Scan for the cell matching the given text and deliver its (X, Y) coordinate at center. 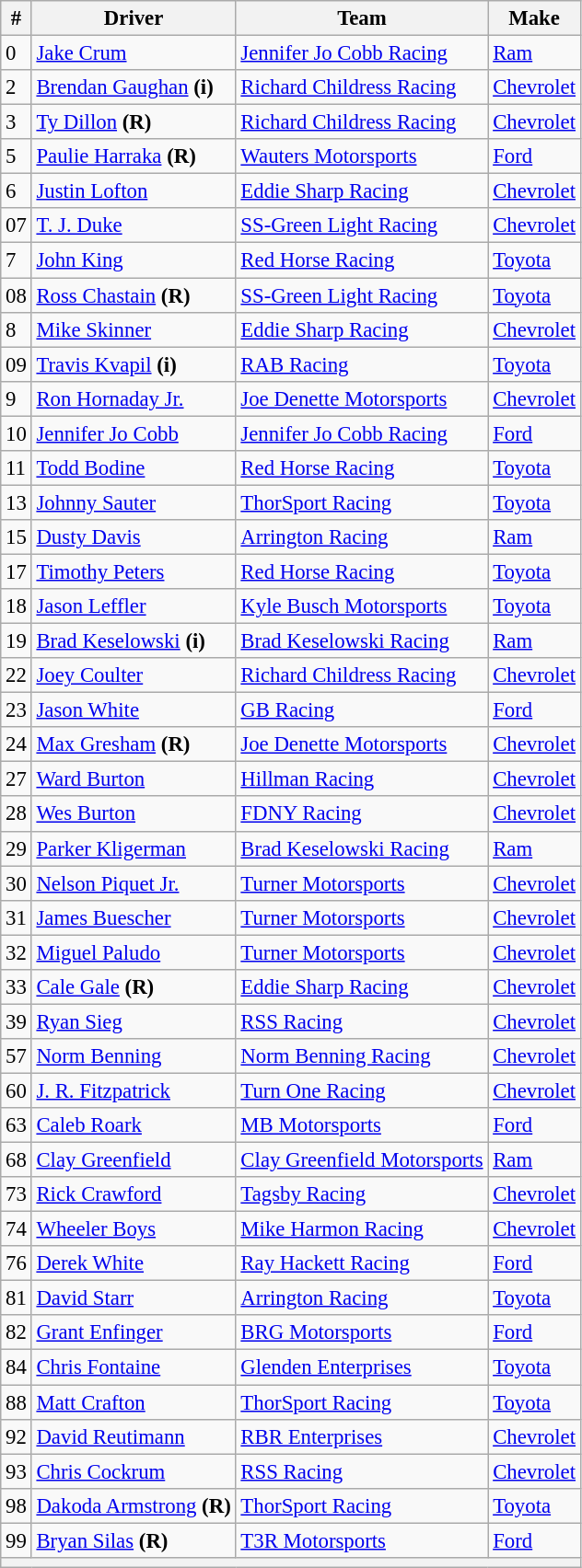
17 (17, 571)
Mike Skinner (134, 329)
32 (17, 952)
J. R. Fitzpatrick (134, 1090)
BRG Motorsports (362, 1333)
Ron Hornaday Jr. (134, 398)
Clay Greenfield Motorsports (362, 1160)
Hillman Racing (362, 779)
82 (17, 1333)
Clay Greenfield (134, 1160)
Jake Crum (134, 53)
# (17, 18)
MB Motorsports (362, 1125)
98 (17, 1505)
David Starr (134, 1298)
Chris Fontaine (134, 1367)
Travis Kvapil (i) (134, 364)
Driver (134, 18)
6 (17, 191)
Make (534, 18)
2 (17, 87)
Glenden Enterprises (362, 1367)
30 (17, 883)
Ray Hackett Racing (362, 1263)
Wauters Motorsports (362, 156)
8 (17, 329)
Johnny Sauter (134, 502)
Tagsby Racing (362, 1194)
David Reutimann (134, 1436)
Chris Cockrum (134, 1471)
Derek White (134, 1263)
33 (17, 987)
92 (17, 1436)
18 (17, 606)
0 (17, 53)
Joey Coulter (134, 675)
08 (17, 295)
Dakoda Armstrong (R) (134, 1505)
Matt Crafton (134, 1402)
68 (17, 1160)
Ty Dillon (R) (134, 122)
Brendan Gaughan (i) (134, 87)
15 (17, 537)
10 (17, 433)
88 (17, 1402)
Bryan Silas (R) (134, 1540)
Team (362, 18)
RAB Racing (362, 364)
Parker Kligerman (134, 848)
99 (17, 1540)
9 (17, 398)
29 (17, 848)
James Buescher (134, 917)
Ward Burton (134, 779)
Timothy Peters (134, 571)
74 (17, 1229)
Paulie Harraka (R) (134, 156)
FDNY Racing (362, 814)
24 (17, 744)
11 (17, 468)
7 (17, 260)
RBR Enterprises (362, 1436)
Wes Burton (134, 814)
Brad Keselowski (i) (134, 641)
Ryan Sieg (134, 1021)
73 (17, 1194)
Mike Harmon Racing (362, 1229)
Wheeler Boys (134, 1229)
Todd Bodine (134, 468)
T3R Motorsports (362, 1540)
Jason Leffler (134, 606)
19 (17, 641)
09 (17, 364)
27 (17, 779)
13 (17, 502)
22 (17, 675)
Dusty Davis (134, 537)
Max Gresham (R) (134, 744)
28 (17, 814)
GB Racing (362, 710)
Norm Benning (134, 1056)
23 (17, 710)
Caleb Roark (134, 1125)
Miguel Paludo (134, 952)
Grant Enfinger (134, 1333)
Nelson Piquet Jr. (134, 883)
07 (17, 225)
3 (17, 122)
60 (17, 1090)
John King (134, 260)
93 (17, 1471)
Cale Gale (R) (134, 987)
Justin Lofton (134, 191)
39 (17, 1021)
31 (17, 917)
5 (17, 156)
Ross Chastain (R) (134, 295)
Turn One Racing (362, 1090)
63 (17, 1125)
Norm Benning Racing (362, 1056)
Jason White (134, 710)
Jennifer Jo Cobb (134, 433)
57 (17, 1056)
84 (17, 1367)
Rick Crawford (134, 1194)
T. J. Duke (134, 225)
81 (17, 1298)
Kyle Busch Motorsports (362, 606)
76 (17, 1263)
